Extract the (x, y) coordinate from the center of the cell holding the provided text.  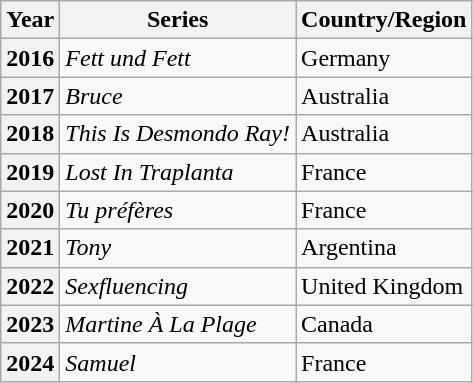
Samuel (178, 362)
This Is Desmondo Ray! (178, 134)
2023 (30, 324)
Tu préfères (178, 210)
Canada (384, 324)
2020 (30, 210)
Tony (178, 248)
Fett und Fett (178, 58)
2022 (30, 286)
2018 (30, 134)
Martine À La Plage (178, 324)
Sexfluencing (178, 286)
2017 (30, 96)
Country/Region (384, 20)
2024 (30, 362)
Lost In Traplanta (178, 172)
Year (30, 20)
2016 (30, 58)
2021 (30, 248)
2019 (30, 172)
Series (178, 20)
Germany (384, 58)
Bruce (178, 96)
United Kingdom (384, 286)
Argentina (384, 248)
